Return [x, y] of the center of cell containing provided text 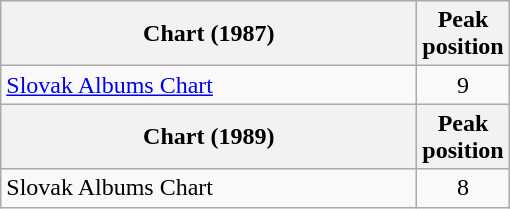
9 [463, 85]
8 [463, 188]
Chart (1987) [209, 34]
Chart (1989) [209, 136]
